Scan for the cell matching the given text and deliver its [x, y] coordinate at center. 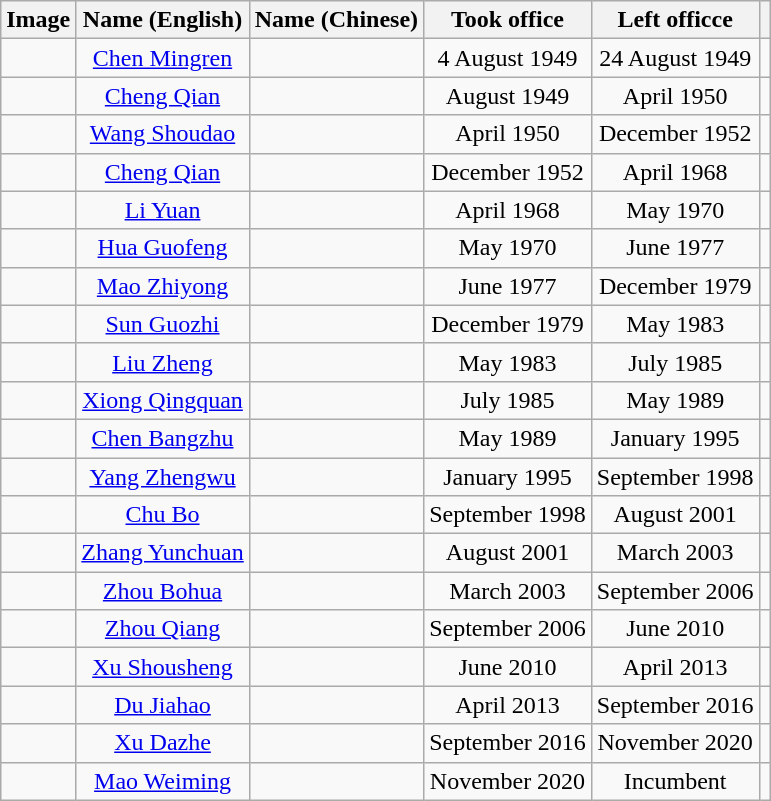
4 August 1949 [508, 58]
Name (Chinese) [336, 20]
Name (English) [162, 20]
Chen Mingren [162, 58]
Xu Dazhe [162, 743]
Mao Weiming [162, 781]
Chu Bo [162, 515]
24 August 1949 [675, 58]
Xiong Qingquan [162, 400]
Image [38, 20]
Li Yuan [162, 210]
Left officce [675, 20]
August 1949 [508, 96]
Xu Shousheng [162, 667]
Zhang Yunchuan [162, 553]
Zhou Qiang [162, 629]
Hua Guofeng [162, 248]
Chen Bangzhu [162, 438]
Liu Zheng [162, 362]
Yang Zhengwu [162, 477]
Zhou Bohua [162, 591]
Incumbent [675, 781]
Took office [508, 20]
Wang Shoudao [162, 134]
Sun Guozhi [162, 324]
Du Jiahao [162, 705]
Mao Zhiyong [162, 286]
